Find where the given text appears and provide that cell's center as [X, Y] coordinate. 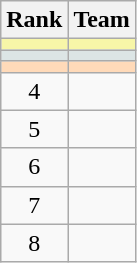
Rank [34, 20]
5 [34, 129]
6 [34, 167]
7 [34, 205]
Team [102, 20]
4 [34, 91]
8 [34, 243]
